Extract the [x, y] coordinate from the center of the cell holding the provided text.  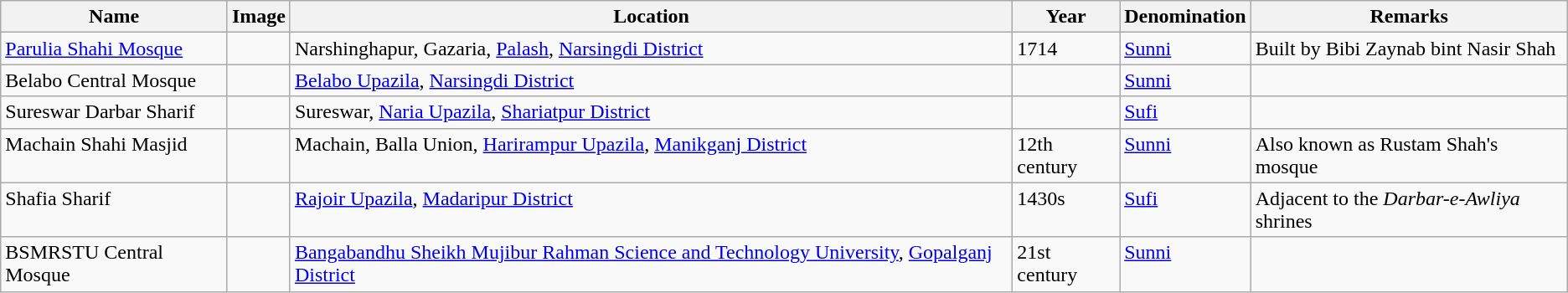
Denomination [1185, 17]
Parulia Shahi Mosque [114, 49]
Belabo Central Mosque [114, 80]
Belabo Upazila, Narsingdi District [651, 80]
Also known as Rustam Shah's mosque [1409, 156]
Sureswar Darbar Sharif [114, 112]
Machain Shahi Masjid [114, 156]
Year [1066, 17]
Shafia Sharif [114, 209]
Image [258, 17]
1714 [1066, 49]
21st century [1066, 265]
Bangabandhu Sheikh Mujibur Rahman Science and Technology University, Gopalganj District [651, 265]
Remarks [1409, 17]
Narshinghapur, Gazaria, Palash, Narsingdi District [651, 49]
Name [114, 17]
Built by Bibi Zaynab bint Nasir Shah [1409, 49]
Adjacent to the Darbar-e-Awliya shrines [1409, 209]
Rajoir Upazila, Madaripur District [651, 209]
1430s [1066, 209]
BSMRSTU Central Mosque [114, 265]
12th century [1066, 156]
Sureswar, Naria Upazila, Shariatpur District [651, 112]
Machain, Balla Union, Harirampur Upazila, Manikganj District [651, 156]
Location [651, 17]
